From the cell containing the given text, extract its center point as [X, Y] coordinate. 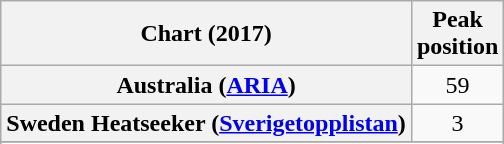
Australia (ARIA) [206, 85]
59 [457, 85]
Peakposition [457, 34]
Sweden Heatseeker (Sverigetopplistan) [206, 123]
3 [457, 123]
Chart (2017) [206, 34]
